Locate the cell with the specified text and output its [x, y] center coordinate. 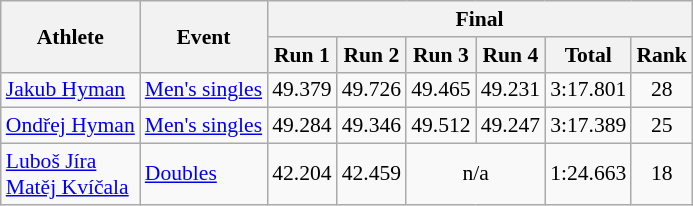
3:17.801 [588, 90]
18 [662, 174]
49.284 [302, 126]
25 [662, 126]
Rank [662, 55]
Doubles [204, 174]
Jakub Hyman [70, 90]
Run 1 [302, 55]
49.726 [372, 90]
n/a [476, 174]
Final [480, 19]
49.465 [440, 90]
Run 3 [440, 55]
Run 4 [510, 55]
49.346 [372, 126]
42.204 [302, 174]
49.379 [302, 90]
28 [662, 90]
Luboš JíraMatěj Kvíčala [70, 174]
49.231 [510, 90]
Event [204, 36]
Athlete [70, 36]
Ondřej Hyman [70, 126]
Run 2 [372, 55]
1:24.663 [588, 174]
49.247 [510, 126]
Total [588, 55]
49.512 [440, 126]
3:17.389 [588, 126]
42.459 [372, 174]
